Return the [x, y] coordinate for the center point of the cell that contains the specified text.  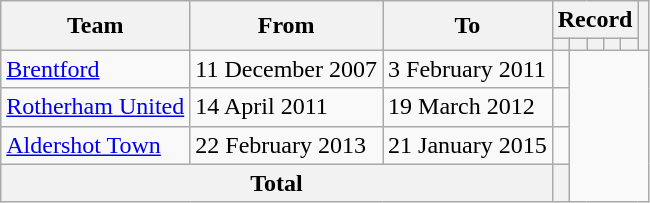
From [286, 26]
14 April 2011 [286, 107]
Rotherham United [96, 107]
19 March 2012 [468, 107]
Team [96, 26]
Brentford [96, 69]
To [468, 26]
22 February 2013 [286, 145]
Total [277, 183]
3 February 2011 [468, 69]
11 December 2007 [286, 69]
Aldershot Town [96, 145]
Record [595, 20]
21 January 2015 [468, 145]
